Scan for the cell matching the given text and deliver its [x, y] coordinate at center. 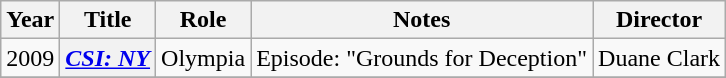
Episode: "Grounds for Deception" [422, 58]
Title [108, 20]
Director [660, 20]
Duane Clark [660, 58]
Year [30, 20]
Notes [422, 20]
2009 [30, 58]
CSI: NY [108, 58]
Role [204, 20]
Olympia [204, 58]
